For the text-containing cell, return its midpoint in [x, y] coordinate format. 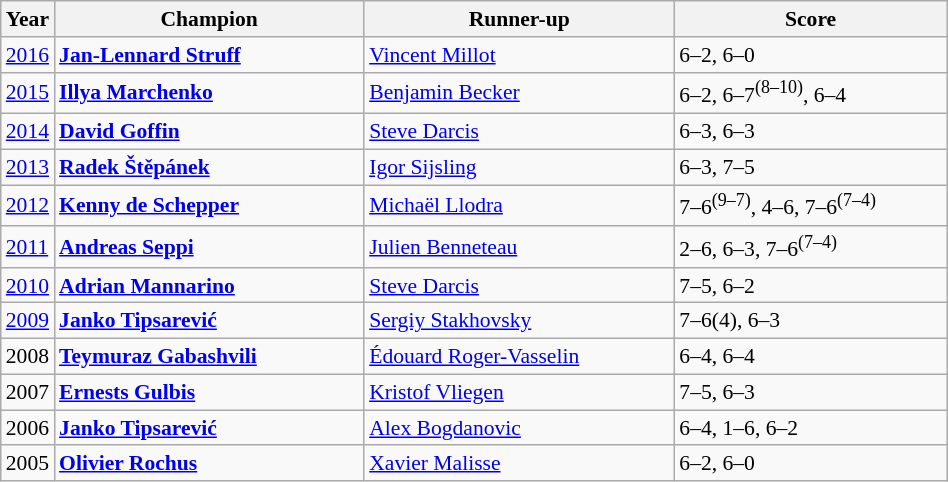
6–4, 1–6, 6–2 [810, 428]
2008 [28, 357]
2005 [28, 464]
Radek Štěpánek [209, 167]
Benjamin Becker [519, 92]
6–3, 6–3 [810, 132]
Jan-Lennard Struff [209, 55]
Olivier Rochus [209, 464]
2009 [28, 321]
7–6(9–7), 4–6, 7–6(7–4) [810, 206]
Igor Sijsling [519, 167]
6–3, 7–5 [810, 167]
Teymuraz Gabashvili [209, 357]
2–6, 6–3, 7–6(7–4) [810, 246]
Ernests Gulbis [209, 392]
6–4, 6–4 [810, 357]
Kenny de Schepper [209, 206]
2012 [28, 206]
Édouard Roger-Vasselin [519, 357]
6–2, 6–7(8–10), 6–4 [810, 92]
2014 [28, 132]
7–6(4), 6–3 [810, 321]
2013 [28, 167]
Adrian Mannarino [209, 286]
Vincent Millot [519, 55]
Champion [209, 19]
2007 [28, 392]
Score [810, 19]
2016 [28, 55]
2010 [28, 286]
Illya Marchenko [209, 92]
7–5, 6–3 [810, 392]
7–5, 6–2 [810, 286]
Julien Benneteau [519, 246]
2006 [28, 428]
Xavier Malisse [519, 464]
Alex Bogdanovic [519, 428]
2011 [28, 246]
Sergiy Stakhovsky [519, 321]
Runner-up [519, 19]
2015 [28, 92]
Andreas Seppi [209, 246]
Year [28, 19]
Michaël Llodra [519, 206]
David Goffin [209, 132]
Kristof Vliegen [519, 392]
